Return [X, Y] of the center of cell containing provided text 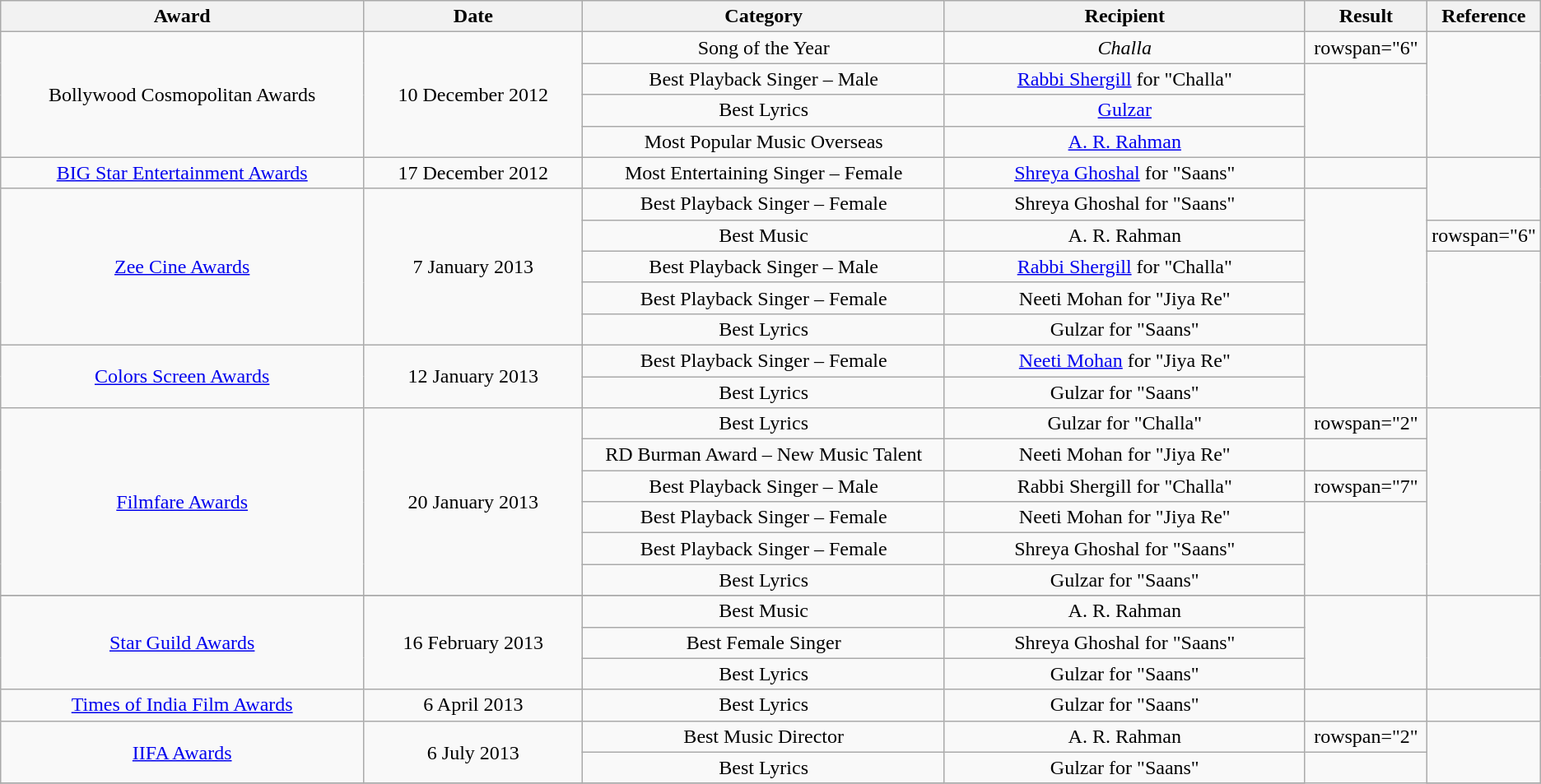
7 January 2013 [473, 267]
Most Entertaining Singer – Female [764, 173]
rowspan="7" [1366, 486]
Most Popular Music Overseas [764, 141]
Times of India Film Awards [183, 705]
IIFA Awards [183, 752]
Best Female Singer [764, 643]
Date [473, 16]
BIG Star Entertainment Awards [183, 173]
Zee Cine Awards [183, 267]
6 April 2013 [473, 705]
Result [1366, 16]
12 January 2013 [473, 376]
Gulzar for "Challa" [1124, 424]
Category [764, 16]
20 January 2013 [473, 502]
Recipient [1124, 16]
Song of the Year [764, 48]
Challa [1124, 48]
Award [183, 16]
RD Burman Award – New Music Talent [764, 455]
Filmfare Awards [183, 502]
16 February 2013 [473, 643]
Bollywood Cosmopolitan Awards [183, 95]
10 December 2012 [473, 95]
6 July 2013 [473, 752]
Colors Screen Awards [183, 376]
Best Music Director [764, 736]
Star Guild Awards [183, 643]
Gulzar [1124, 110]
17 December 2012 [473, 173]
Reference [1484, 16]
